Find where the given text appears and provide that cell's center as (X, Y) coordinate. 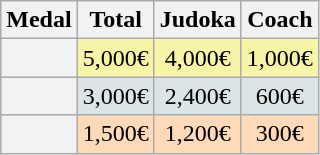
Judoka (198, 20)
300€ (280, 134)
5,000€ (116, 58)
600€ (280, 96)
1,500€ (116, 134)
Total (116, 20)
Medal (39, 20)
Coach (280, 20)
1,200€ (198, 134)
1,000€ (280, 58)
4,000€ (198, 58)
3,000€ (116, 96)
2,400€ (198, 96)
